Detect which cell encompasses the target text, then output its (X, Y) center coordinate. 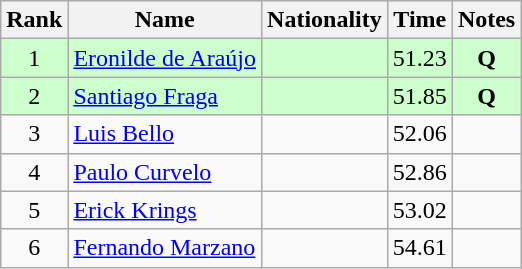
Erick Krings (165, 210)
2 (34, 96)
6 (34, 248)
51.23 (420, 58)
3 (34, 134)
Time (420, 20)
Nationality (325, 20)
52.06 (420, 134)
Eronilde de Araújo (165, 58)
52.86 (420, 172)
51.85 (420, 96)
54.61 (420, 248)
1 (34, 58)
Fernando Marzano (165, 248)
Notes (486, 20)
Paulo Curvelo (165, 172)
Luis Bello (165, 134)
5 (34, 210)
Name (165, 20)
Rank (34, 20)
Santiago Fraga (165, 96)
53.02 (420, 210)
4 (34, 172)
